Find where the given text appears and provide that cell's center as [X, Y] coordinate. 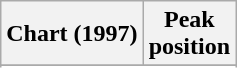
Chart (1997) [72, 34]
Peakposition [189, 34]
